Provide the [X, Y] coordinate of the cell's center where the given text is located.  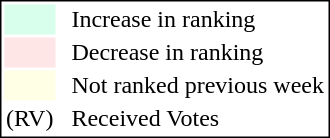
Received Votes [198, 119]
Increase in ranking [198, 19]
(RV) [29, 119]
Not ranked previous week [198, 85]
Decrease in ranking [198, 53]
